Pinpoint the cell where the given text exists, returning its (X, Y) midpoint coordinate. 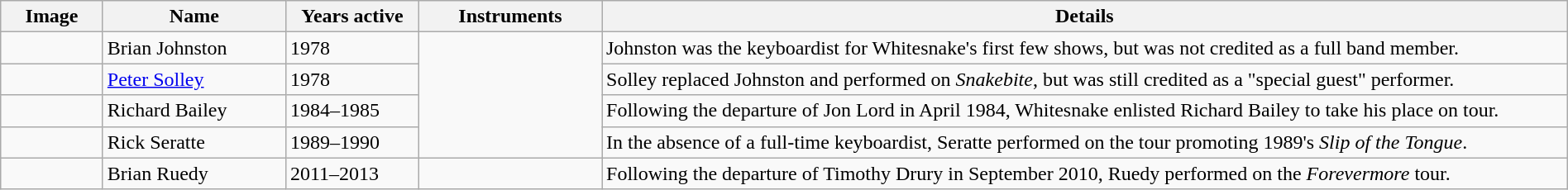
Brian Johnston (194, 48)
In the absence of a full-time keyboardist, Seratte performed on the tour promoting 1989's Slip of the Tongue. (1085, 142)
Rick Seratte (194, 142)
Johnston was the keyboardist for Whitesnake's first few shows, but was not credited as a full band member. (1085, 48)
Instruments (509, 17)
Richard Bailey (194, 111)
1989–1990 (352, 142)
1984–1985 (352, 111)
Solley replaced Johnston and performed on Snakebite, but was still credited as a "special guest" performer. (1085, 79)
Details (1085, 17)
Brian Ruedy (194, 173)
2011–2013 (352, 173)
Image (52, 17)
Name (194, 17)
Following the departure of Timothy Drury in September 2010, Ruedy performed on the Forevermore tour. (1085, 173)
Following the departure of Jon Lord in April 1984, Whitesnake enlisted Richard Bailey to take his place on tour. (1085, 111)
Years active (352, 17)
Peter Solley (194, 79)
